Return [X, Y] of the center of cell containing provided text 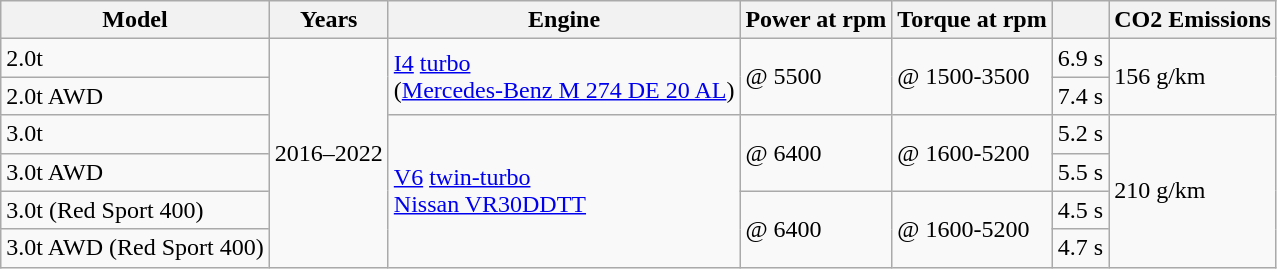
2.0t AWD [135, 96]
210 g/km [1193, 191]
2016–2022 [328, 153]
I4 turbo(Mercedes-Benz M 274 DE 20 AL) [564, 77]
3.0t (Red Sport 400) [135, 210]
6.9 s [1080, 58]
5.5 s [1080, 172]
@ 5500 [816, 77]
3.0t AWD [135, 172]
5.2 s [1080, 134]
156 g/km [1193, 77]
Model [135, 20]
Years [328, 20]
V6 twin-turboNissan VR30DDTT [564, 191]
7.4 s [1080, 96]
2.0t [135, 58]
@ 1500-3500 [972, 77]
Torque at rpm [972, 20]
CO2 Emissions [1193, 20]
4.7 s [1080, 248]
3.0t [135, 134]
3.0t AWD (Red Sport 400) [135, 248]
Engine [564, 20]
4.5 s [1080, 210]
Power at rpm [816, 20]
